Pinpoint the cell where the given text exists, returning its (x, y) midpoint coordinate. 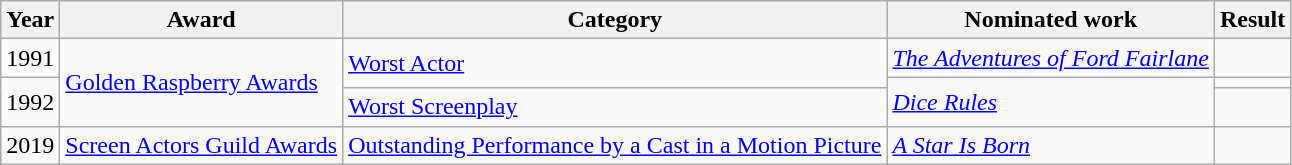
Category (615, 20)
1992 (30, 102)
Outstanding Performance by a Cast in a Motion Picture (615, 145)
Worst Actor (615, 64)
Result (1252, 20)
Golden Raspberry Awards (202, 82)
1991 (30, 58)
The Adventures of Ford Fairlane (1050, 58)
A Star Is Born (1050, 145)
Worst Screenplay (615, 107)
2019 (30, 145)
Nominated work (1050, 20)
Year (30, 20)
Dice Rules (1050, 102)
Screen Actors Guild Awards (202, 145)
Award (202, 20)
